From the cell containing the given text, extract its center point as [x, y] coordinate. 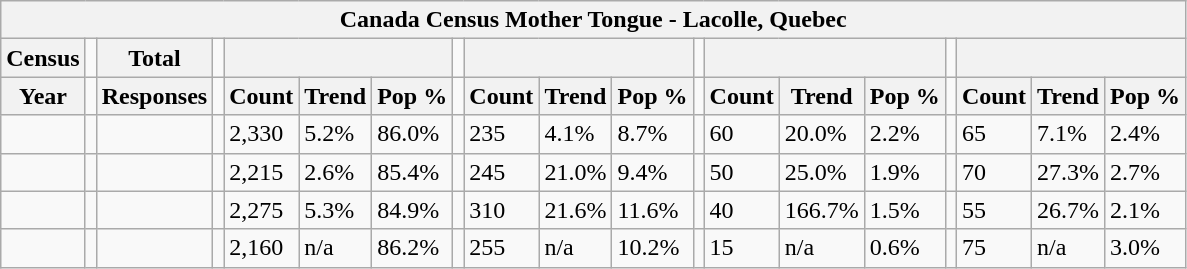
21.6% [576, 210]
50 [742, 172]
Census [43, 58]
Canada Census Mother Tongue - Lacolle, Quebec [594, 20]
5.2% [336, 134]
2.2% [904, 134]
2,330 [262, 134]
85.4% [412, 172]
310 [502, 210]
60 [742, 134]
86.0% [412, 134]
0.6% [904, 248]
235 [502, 134]
25.0% [822, 172]
2,275 [262, 210]
84.9% [412, 210]
55 [994, 210]
4.1% [576, 134]
2,160 [262, 248]
245 [502, 172]
2,215 [262, 172]
8.7% [652, 134]
20.0% [822, 134]
70 [994, 172]
10.2% [652, 248]
21.0% [576, 172]
9.4% [652, 172]
75 [994, 248]
255 [502, 248]
1.9% [904, 172]
40 [742, 210]
166.7% [822, 210]
Year [43, 96]
27.3% [1068, 172]
11.6% [652, 210]
65 [994, 134]
3.0% [1146, 248]
2.4% [1146, 134]
Responses [154, 96]
5.3% [336, 210]
7.1% [1068, 134]
1.5% [904, 210]
2.6% [336, 172]
86.2% [412, 248]
26.7% [1068, 210]
2.1% [1146, 210]
Total [154, 58]
15 [742, 248]
2.7% [1146, 172]
